Scan for the cell matching the given text and deliver its (X, Y) coordinate at center. 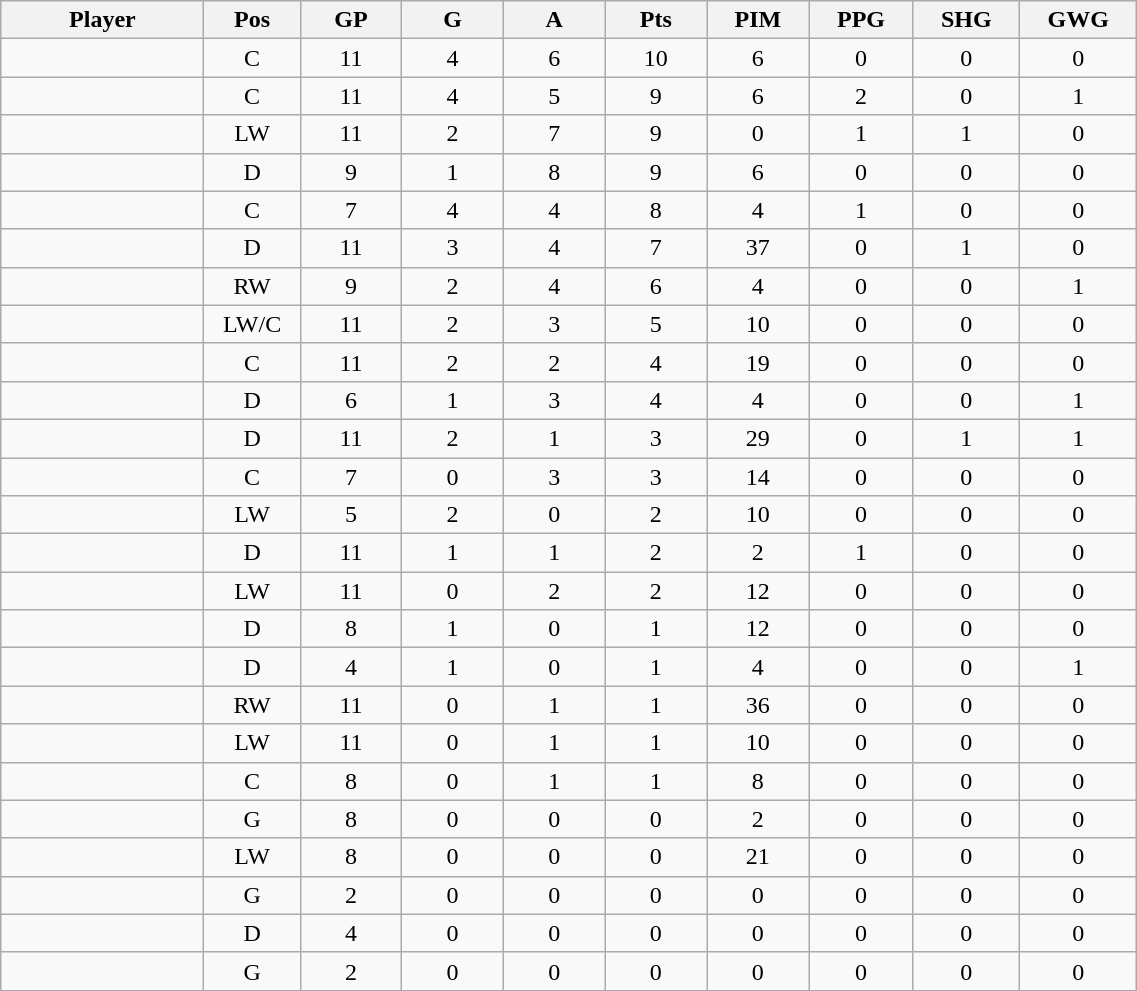
Pos (252, 20)
14 (758, 477)
GWG (1078, 20)
GP (351, 20)
PPG (861, 20)
21 (758, 857)
PIM (758, 20)
Pts (656, 20)
SHG (966, 20)
37 (758, 248)
LW/C (252, 324)
29 (758, 438)
36 (758, 705)
Player (102, 20)
19 (758, 362)
A (554, 20)
